For the text-containing cell, return its midpoint in (X, Y) coordinate format. 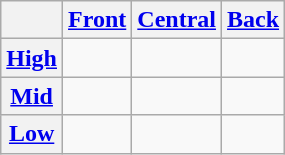
High (32, 58)
Mid (32, 96)
Central (177, 20)
Front (98, 20)
Back (254, 20)
Low (32, 134)
